Find where the given text appears and provide that cell's center as (x, y) coordinate. 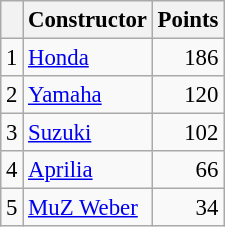
Points (188, 20)
Constructor (88, 20)
1 (12, 58)
186 (188, 58)
102 (188, 133)
2 (12, 95)
4 (12, 170)
Honda (88, 58)
3 (12, 133)
5 (12, 208)
MuZ Weber (88, 208)
66 (188, 170)
34 (188, 208)
Aprilia (88, 170)
Yamaha (88, 95)
Suzuki (88, 133)
120 (188, 95)
